Capture the cell that displays the provided text and extract its [x, y] central coordinate. 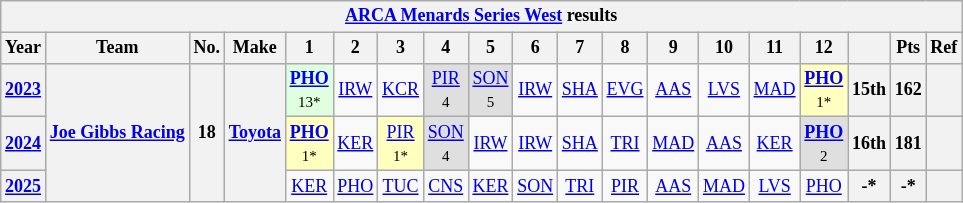
Make [254, 48]
12 [824, 48]
4 [446, 48]
181 [908, 144]
CNS [446, 186]
10 [724, 48]
PIR4 [446, 90]
ARCA Menards Series West results [482, 16]
KCR [401, 90]
PHO13* [309, 90]
Toyota [254, 132]
PIR [625, 186]
16th [870, 144]
Ref [944, 48]
5 [490, 48]
No. [206, 48]
8 [625, 48]
Joe Gibbs Racing [117, 132]
PHO2 [824, 144]
SON4 [446, 144]
2 [356, 48]
SON [536, 186]
1 [309, 48]
Year [24, 48]
PIR1* [401, 144]
11 [774, 48]
6 [536, 48]
2024 [24, 144]
SON5 [490, 90]
162 [908, 90]
Team [117, 48]
Pts [908, 48]
2023 [24, 90]
EVG [625, 90]
9 [674, 48]
2025 [24, 186]
TUC [401, 186]
3 [401, 48]
7 [580, 48]
15th [870, 90]
18 [206, 132]
